Search for the cell housing the specified text and yield its (X, Y) center coordinate. 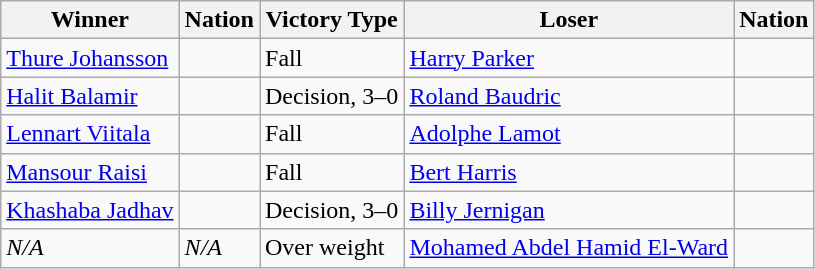
Lennart Viitala (90, 134)
Mohamed Abdel Hamid El-Ward (569, 248)
Victory Type (332, 20)
Harry Parker (569, 58)
Mansour Raisi (90, 172)
Billy Jernigan (569, 210)
Bert Harris (569, 172)
Winner (90, 20)
Halit Balamir (90, 96)
Thure Johansson (90, 58)
Khashaba Jadhav (90, 210)
Adolphe Lamot (569, 134)
Roland Baudric (569, 96)
Loser (569, 20)
Over weight (332, 248)
